For the text-containing cell, return its midpoint in (x, y) coordinate format. 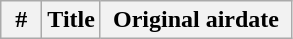
# (22, 20)
Original airdate (196, 20)
Title (72, 20)
